Detect which cell encompasses the target text, then output its (x, y) center coordinate. 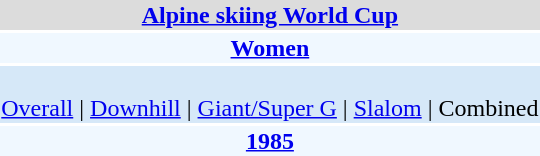
Overall | Downhill | Giant/Super G | Slalom | Combined (270, 94)
1985 (270, 141)
Alpine skiing World Cup (270, 15)
Women (270, 48)
